For the text-containing cell, return its midpoint in [x, y] coordinate format. 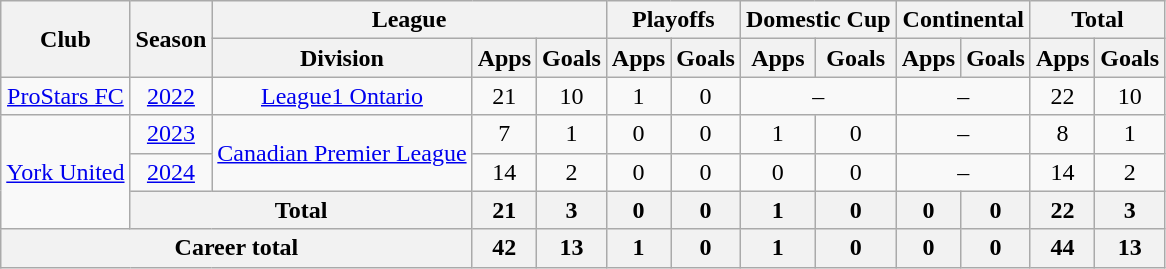
Season [171, 39]
2024 [171, 172]
44 [1062, 248]
Division [342, 58]
2023 [171, 134]
42 [504, 248]
Club [66, 39]
League1 Ontario [342, 96]
Playoffs [673, 20]
7 [504, 134]
8 [1062, 134]
League [409, 20]
Continental [963, 20]
2022 [171, 96]
Canadian Premier League [342, 153]
ProStars FC [66, 96]
Domestic Cup [818, 20]
Career total [236, 248]
York United [66, 172]
